From the cell containing the given text, extract its center point as [X, Y] coordinate. 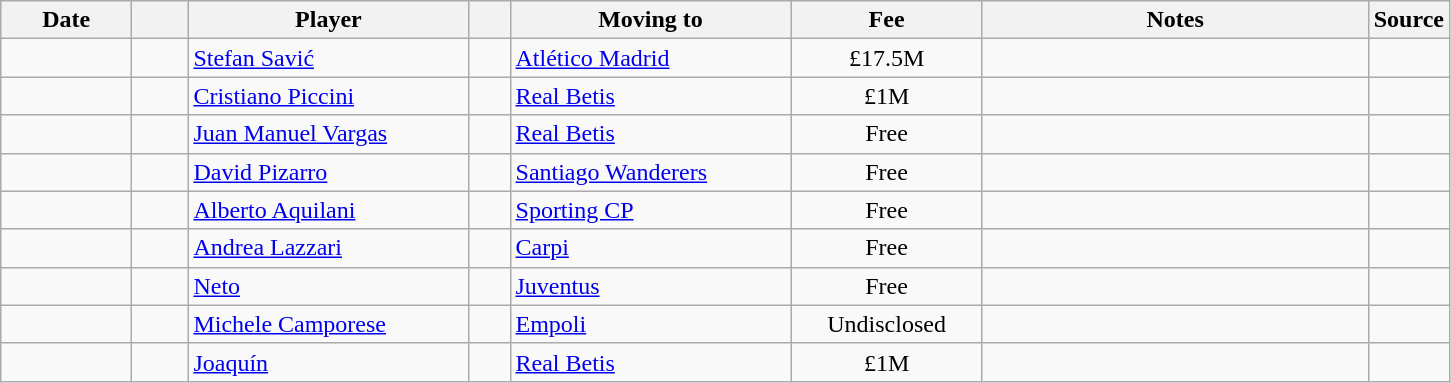
Andrea Lazzari [328, 248]
Cristiano Piccini [328, 96]
Atlético Madrid [650, 58]
Sporting CP [650, 210]
Alberto Aquilani [328, 210]
Michele Camporese [328, 324]
Stefan Savić [328, 58]
Notes [1175, 20]
Empoli [650, 324]
Juan Manuel Vargas [328, 134]
Joaquín [328, 362]
Santiago Wanderers [650, 172]
Juventus [650, 286]
Player [328, 20]
Moving to [650, 20]
Carpi [650, 248]
Source [1408, 20]
Fee [886, 20]
Date [66, 20]
£17.5M [886, 58]
Undisclosed [886, 324]
David Pizarro [328, 172]
Neto [328, 286]
